Pinpoint the cell where the given text exists, returning its (X, Y) midpoint coordinate. 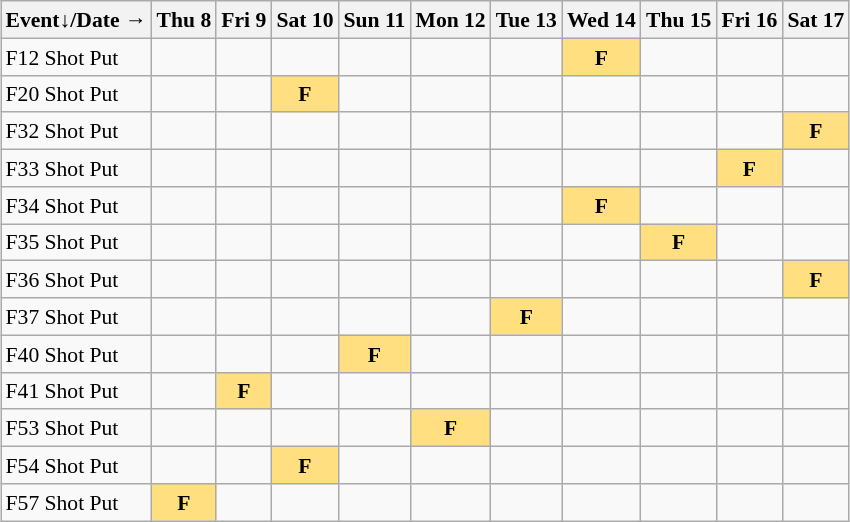
Thu 15 (679, 20)
F54 Shot Put (76, 464)
F34 Shot Put (76, 204)
F33 Shot Put (76, 168)
F36 Shot Put (76, 280)
Tue 13 (526, 20)
Sat 10 (304, 20)
Wed 14 (602, 20)
F32 Shot Put (76, 130)
Sun 11 (374, 20)
F35 Shot Put (76, 242)
F40 Shot Put (76, 354)
Event↓/Date → (76, 20)
Sat 17 (816, 20)
Fri 9 (244, 20)
F37 Shot Put (76, 316)
F41 Shot Put (76, 390)
F12 Shot Put (76, 56)
F53 Shot Put (76, 428)
F57 Shot Put (76, 502)
Thu 8 (184, 20)
F20 Shot Put (76, 94)
Fri 16 (749, 20)
Mon 12 (450, 20)
